Scan for the cell matching the given text and deliver its [X, Y] coordinate at center. 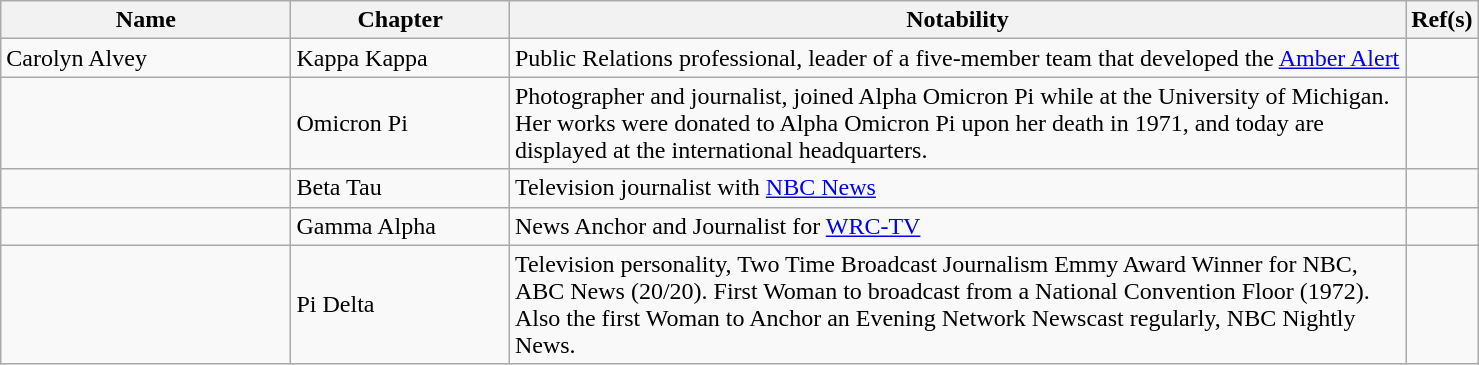
Omicron Pi [400, 123]
Kappa Kappa [400, 58]
News Anchor and Journalist for WRC-TV [957, 226]
Notability [957, 20]
Public Relations professional, leader of a five-member team that developed the Amber Alert [957, 58]
Name [146, 20]
Beta Tau [400, 188]
Pi Delta [400, 304]
Ref(s) [1442, 20]
Carolyn Alvey [146, 58]
Gamma Alpha [400, 226]
Chapter [400, 20]
Television journalist with NBC News [957, 188]
